Pinpoint the cell where the given text exists, returning its (X, Y) midpoint coordinate. 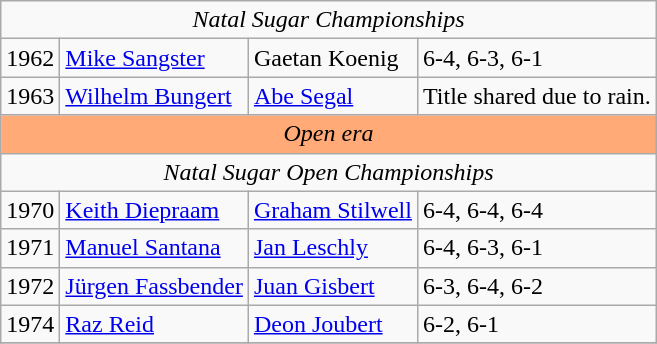
Gaetan Koenig (332, 58)
Keith Diepraam (154, 210)
1970 (30, 210)
1962 (30, 58)
Juan Gisbert (332, 286)
1963 (30, 96)
6-2, 6-1 (536, 324)
1974 (30, 324)
Mike Sangster (154, 58)
Manuel Santana (154, 248)
Title shared due to rain. (536, 96)
Jan Leschly (332, 248)
Jürgen Fassbender (154, 286)
6-4, 6-4, 6-4 (536, 210)
6-3, 6-4, 6-2 (536, 286)
Natal Sugar Open Championships (329, 172)
Abe Segal (332, 96)
Natal Sugar Championships (329, 20)
Raz Reid (154, 324)
1972 (30, 286)
Graham Stilwell (332, 210)
Deon Joubert (332, 324)
Wilhelm Bungert (154, 96)
1971 (30, 248)
Open era (329, 134)
